Return the [X, Y] coordinate for the center point of the cell that contains the specified text.  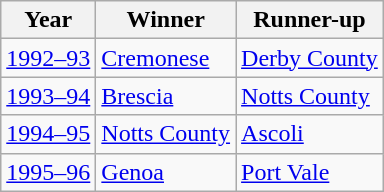
Port Vale [310, 172]
Runner-up [310, 20]
Winner [166, 20]
Year [48, 20]
1993–94 [48, 96]
1992–93 [48, 58]
Cremonese [166, 58]
Derby County [310, 58]
1994–95 [48, 134]
Genoa [166, 172]
Brescia [166, 96]
1995–96 [48, 172]
Ascoli [310, 134]
